Identify which cell holds the provided text, then report its [x, y] central coordinate. 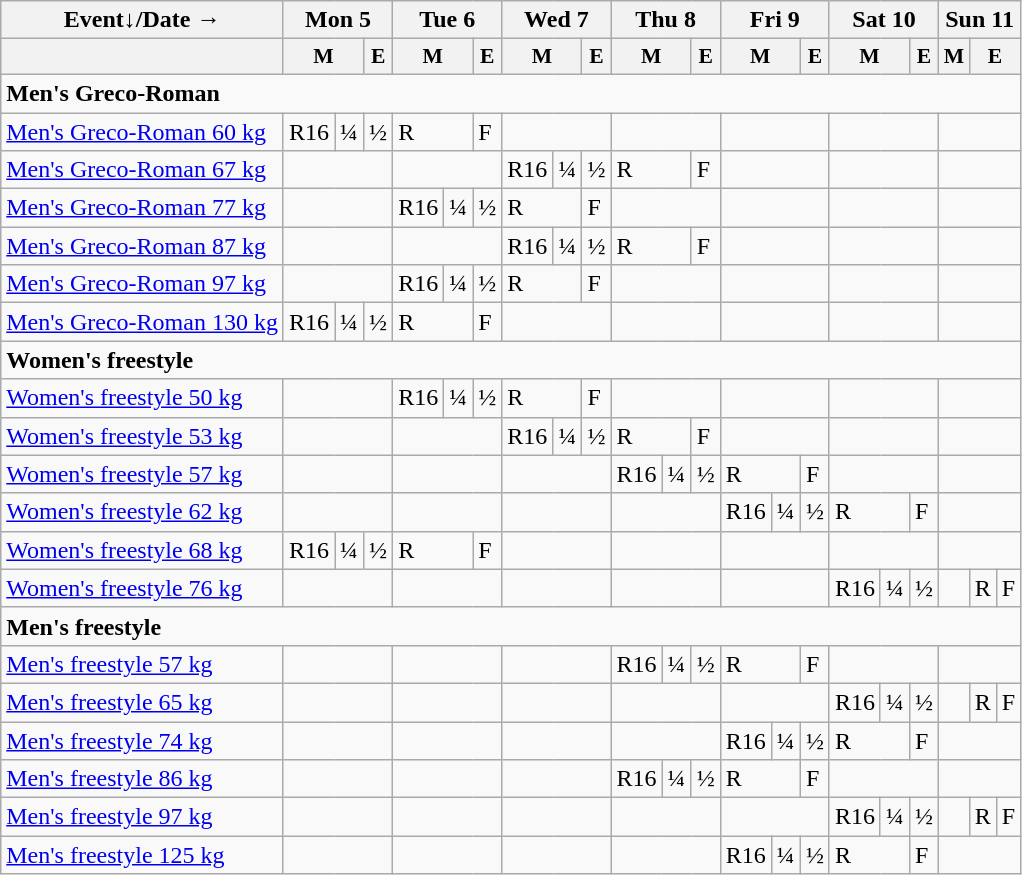
Event↓/Date → [142, 20]
Sun 11 [980, 20]
Men's freestyle 57 kg [142, 664]
Men's Greco-Roman 130 kg [142, 322]
Men's freestyle [511, 626]
Men's Greco-Roman 77 kg [142, 208]
Sat 10 [884, 20]
Men's Greco-Roman 60 kg [142, 131]
Men's Greco-Roman 87 kg [142, 246]
Men's Greco-Roman [511, 93]
Men's freestyle 65 kg [142, 702]
Women's freestyle 50 kg [142, 398]
Thu 8 [666, 20]
Men's Greco-Roman 97 kg [142, 284]
Women's freestyle 53 kg [142, 436]
Women's freestyle [511, 360]
Men's Greco-Roman 67 kg [142, 170]
Tue 6 [448, 20]
Mon 5 [338, 20]
Men's freestyle 97 kg [142, 817]
Men's freestyle 86 kg [142, 779]
Women's freestyle 68 kg [142, 550]
Fri 9 [774, 20]
Women's freestyle 57 kg [142, 474]
Men's freestyle 74 kg [142, 741]
Women's freestyle 62 kg [142, 512]
Men's freestyle 125 kg [142, 855]
Wed 7 [556, 20]
Women's freestyle 76 kg [142, 588]
